Capture the cell that displays the provided text and extract its (x, y) central coordinate. 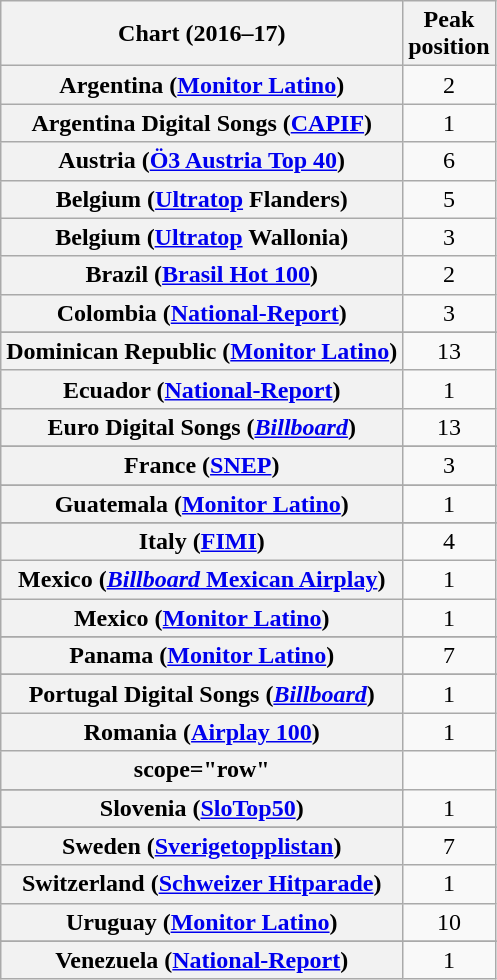
6 (449, 161)
Romania (Airplay 100) (202, 732)
Austria (Ö3 Austria Top 40) (202, 161)
Peakposition (449, 34)
Chart (2016–17) (202, 34)
scope="row" (202, 770)
Dominican Republic (Monitor Latino) (202, 351)
Euro Digital Songs (Billboard) (202, 427)
Uruguay (Monitor Latino) (202, 922)
Mexico (Monitor Latino) (202, 618)
Panama (Monitor Latino) (202, 656)
Portugal Digital Songs (Billboard) (202, 694)
France (SNEP) (202, 465)
Ecuador (National-Report) (202, 389)
Slovenia (SloTop50) (202, 808)
4 (449, 542)
Switzerland (Schweizer Hitparade) (202, 884)
Belgium (Ultratop Flanders) (202, 199)
Colombia (National-Report) (202, 313)
Brazil (Brasil Hot 100) (202, 275)
5 (449, 199)
Guatemala (Monitor Latino) (202, 503)
Sweden (Sverigetopplistan) (202, 846)
10 (449, 922)
Argentina Digital Songs (CAPIF) (202, 123)
Belgium (Ultratop Wallonia) (202, 237)
Venezuela (National-Report) (202, 960)
Italy (FIMI) (202, 542)
Mexico (Billboard Mexican Airplay) (202, 580)
Argentina (Monitor Latino) (202, 85)
